Output the (x, y) coordinate of the center of the cell containing the given text.  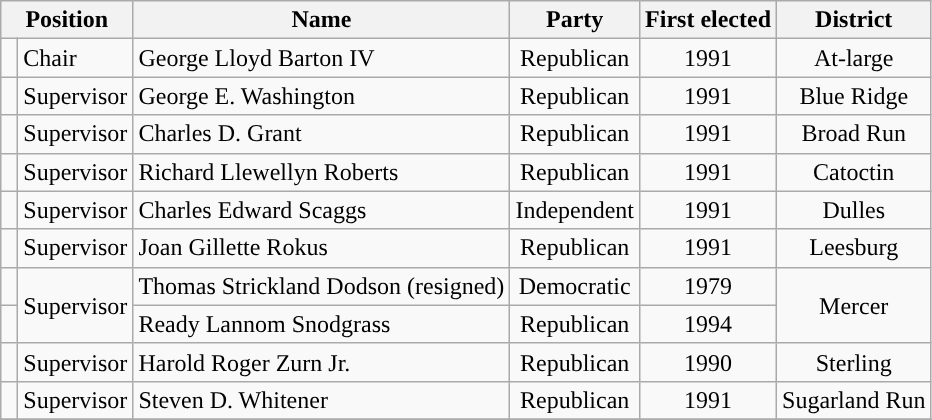
1979 (708, 286)
Dulles (854, 210)
Blue Ridge (854, 96)
At-large (854, 58)
Party (575, 20)
Position (67, 20)
Mercer (854, 305)
Broad Run (854, 134)
Richard Llewellyn Roberts (322, 172)
Charles Edward Scaggs (322, 210)
Leesburg (854, 248)
Steven D. Whitener (322, 400)
First elected (708, 20)
Thomas Strickland Dodson (resigned) (322, 286)
Sterling (854, 362)
Democratic (575, 286)
Charles D. Grant (322, 134)
1990 (708, 362)
Catoctin (854, 172)
Sugarland Run (854, 400)
Joan Gillette Rokus (322, 248)
Ready Lannom Snodgrass (322, 324)
Harold Roger Zurn Jr. (322, 362)
Independent (575, 210)
Name (322, 20)
Chair (76, 58)
George Lloyd Barton IV (322, 58)
1994 (708, 324)
George E. Washington (322, 96)
District (854, 20)
